Pinpoint the cell where the given text exists, returning its [x, y] midpoint coordinate. 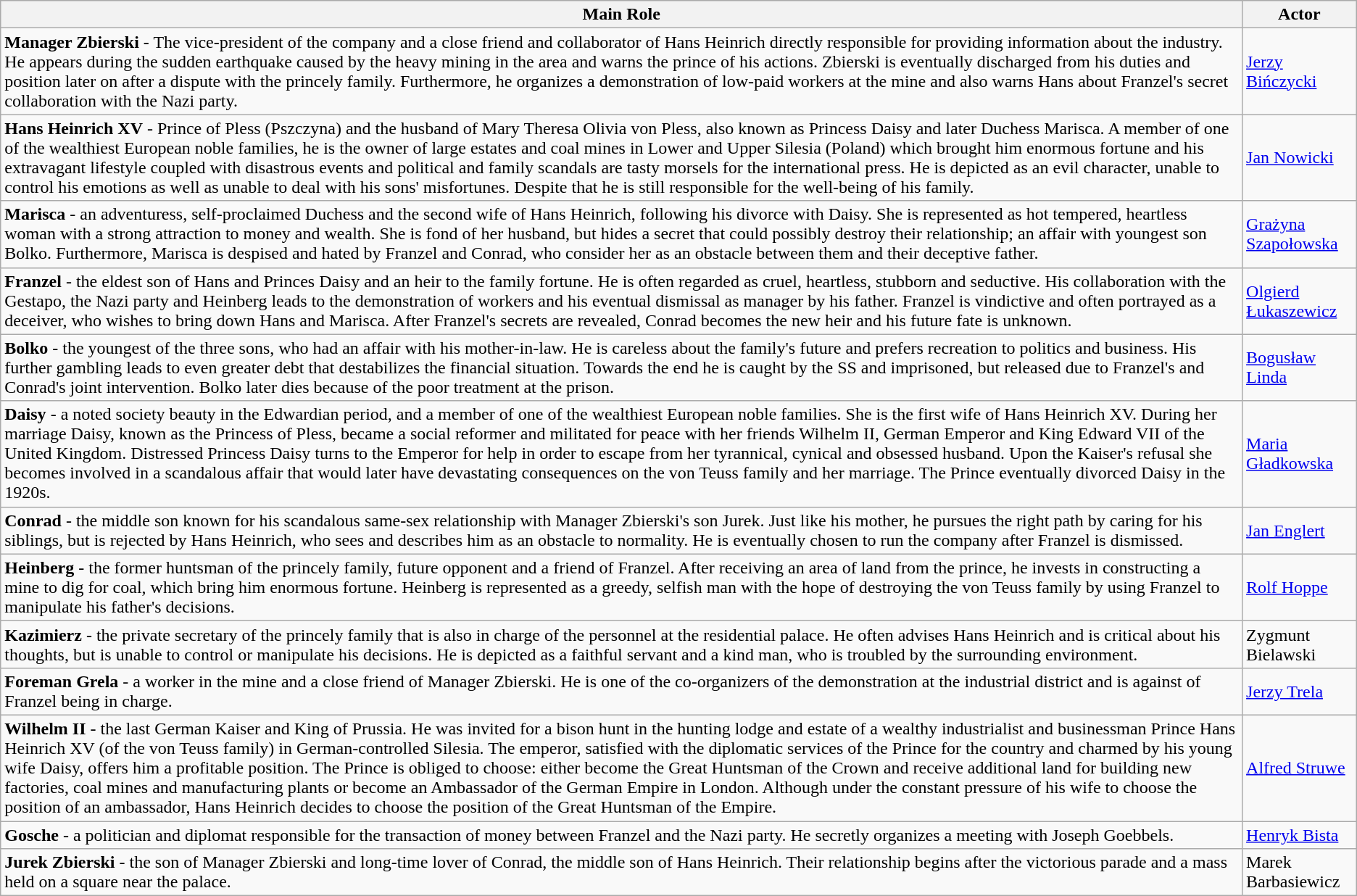
Marek Barbasiewicz [1300, 873]
Maria Gładkowska [1300, 454]
Olgierd Łukaszewicz [1300, 301]
Jan Nowicki [1300, 158]
Rolf Hoppe [1300, 587]
Jan Englert [1300, 531]
Jerzy Bińczycki [1300, 71]
Actor [1300, 14]
Henryk Bista [1300, 834]
Bogusław Linda [1300, 368]
Zygmunt Bielawski [1300, 644]
Alfred Struwe [1300, 768]
Main Role [622, 14]
Grażyna Szapołowska [1300, 234]
Jerzy Trela [1300, 692]
